Identify which cell holds the provided text, then report its [x, y] central coordinate. 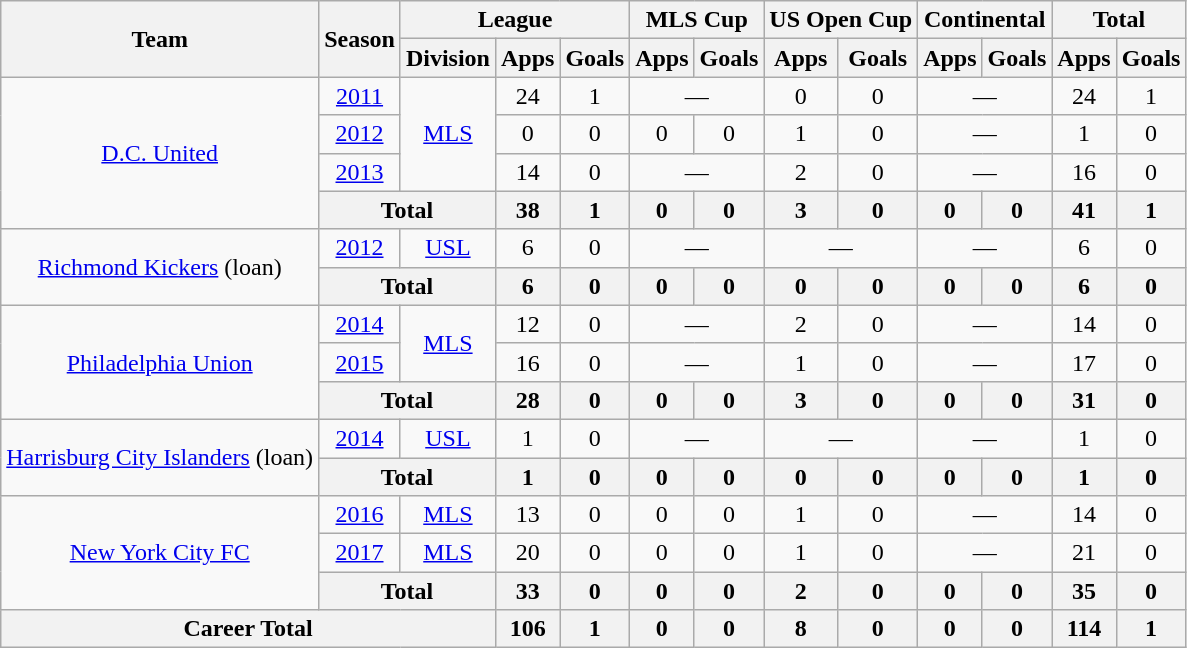
2016 [360, 515]
33 [527, 591]
35 [1084, 591]
US Open Cup [841, 20]
38 [527, 210]
114 [1084, 629]
20 [527, 553]
Career Total [248, 629]
Team [160, 39]
8 [801, 629]
28 [527, 400]
12 [527, 324]
2017 [360, 553]
Harrisburg City Islanders (loan) [160, 457]
31 [1084, 400]
Philadelphia Union [160, 362]
41 [1084, 210]
2011 [360, 96]
106 [527, 629]
D.C. United [160, 153]
13 [527, 515]
Richmond Kickers (loan) [160, 267]
Season [360, 39]
21 [1084, 553]
MLS Cup [697, 20]
Division [448, 58]
League [514, 20]
Continental [985, 20]
2013 [360, 172]
17 [1084, 362]
New York City FC [160, 553]
2015 [360, 362]
